Output the (X, Y) coordinate of the center of the cell containing the given text.  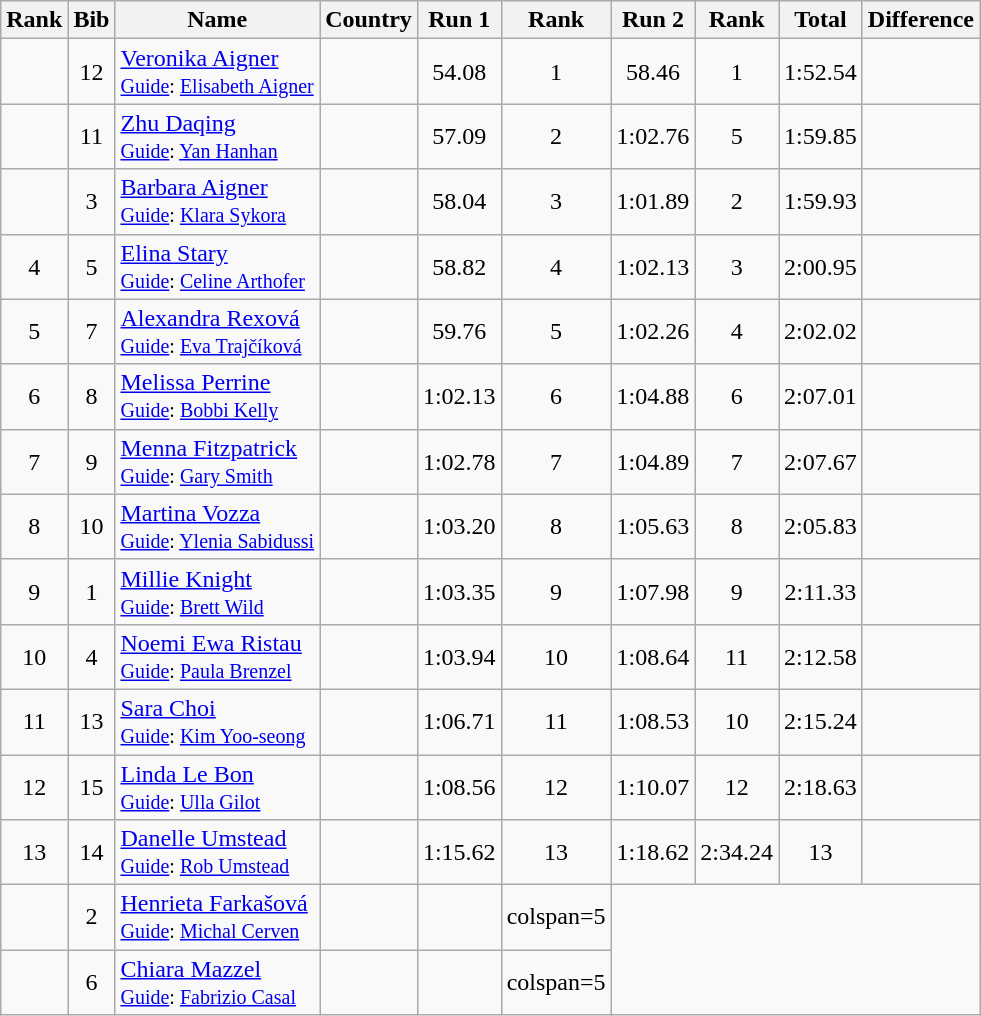
2:00.95 (821, 266)
1:59.85 (821, 136)
Henrieta FarkašováGuide: Michal Cerven (218, 918)
Name (218, 20)
2:34.24 (737, 852)
1:07.98 (653, 592)
Menna FitzpatrickGuide: Gary Smith (218, 462)
58.82 (459, 266)
Martina VozzaGuide: Ylenia Sabidussi (218, 526)
Run 1 (459, 20)
15 (92, 786)
1:08.53 (653, 722)
Melissa PerrineGuide: Bobbi Kelly (218, 396)
Sara ChoiGuide: Kim Yoo-seong (218, 722)
Total (821, 20)
1:02.78 (459, 462)
Bib (92, 20)
2:18.63 (821, 786)
59.76 (459, 332)
1:04.89 (653, 462)
Country (369, 20)
2:07.67 (821, 462)
Noemi Ewa RistauGuide: Paula Brenzel (218, 656)
1:03.35 (459, 592)
57.09 (459, 136)
1:02.76 (653, 136)
1:05.63 (653, 526)
2:05.83 (821, 526)
1:04.88 (653, 396)
1:03.94 (459, 656)
14 (92, 852)
Millie KnightGuide: Brett Wild (218, 592)
Zhu DaqingGuide: Yan Hanhan (218, 136)
1:02.26 (653, 332)
2:07.01 (821, 396)
1:15.62 (459, 852)
Elina StaryGuide: Celine Arthofer (218, 266)
2:12.58 (821, 656)
58.46 (653, 72)
Danelle UmsteadGuide: Rob Umstead (218, 852)
2:11.33 (821, 592)
1:10.07 (653, 786)
1:08.64 (653, 656)
Linda Le BonGuide: Ulla Gilot (218, 786)
Difference (920, 20)
Veronika AignerGuide: Elisabeth Aigner (218, 72)
1:52.54 (821, 72)
2:15.24 (821, 722)
54.08 (459, 72)
1:59.93 (821, 202)
1:08.56 (459, 786)
Run 2 (653, 20)
1:18.62 (653, 852)
58.04 (459, 202)
2:02.02 (821, 332)
Barbara AignerGuide: Klara Sykora (218, 202)
1:06.71 (459, 722)
Chiara MazzelGuide: Fabrizio Casal (218, 982)
1:01.89 (653, 202)
Alexandra RexováGuide: Eva Trajčíková (218, 332)
1:03.20 (459, 526)
